Identify which cell holds the provided text, then report its [x, y] central coordinate. 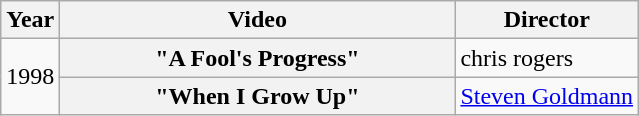
chris rogers [547, 58]
1998 [30, 77]
"When I Grow Up" [258, 96]
Steven Goldmann [547, 96]
"A Fool's Progress" [258, 58]
Video [258, 20]
Year [30, 20]
Director [547, 20]
